Pinpoint the cell where the given text exists, returning its [X, Y] midpoint coordinate. 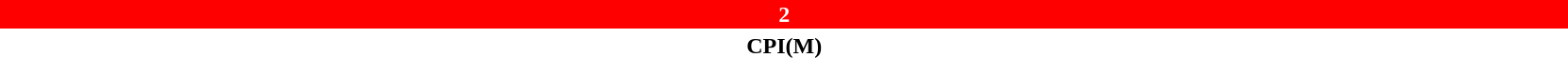
2 [784, 14]
